Capture the cell that displays the provided text and extract its [x, y] central coordinate. 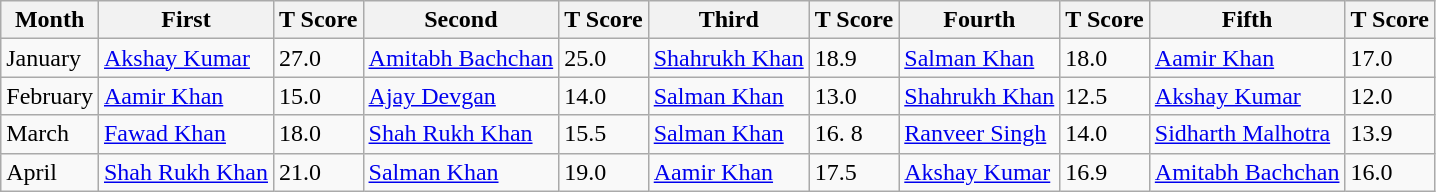
Fourth [980, 20]
17.0 [1390, 58]
Sidharth Malhotra [1247, 134]
16.9 [1105, 172]
First [186, 20]
21.0 [319, 172]
18.9 [854, 58]
12.5 [1105, 96]
16. 8 [854, 134]
15.5 [604, 134]
Second [461, 20]
13.0 [854, 96]
January [50, 58]
16.0 [1390, 172]
February [50, 96]
27.0 [319, 58]
15.0 [319, 96]
13.9 [1390, 134]
Ajay Devgan [461, 96]
17.5 [854, 172]
Month [50, 20]
Ranveer Singh [980, 134]
April [50, 172]
19.0 [604, 172]
12.0 [1390, 96]
Fifth [1247, 20]
25.0 [604, 58]
Third [728, 20]
March [50, 134]
Fawad Khan [186, 134]
